Provide the [x, y] coordinate of the cell's center where the given text is located.  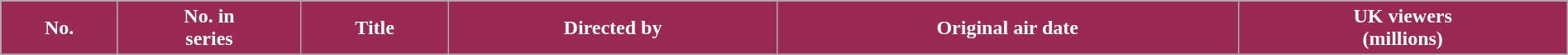
Directed by [614, 28]
No. [60, 28]
Original air date [1007, 28]
No. inseries [208, 28]
Title [375, 28]
UK viewers(millions) [1403, 28]
